Extract the [x, y] coordinate from the center of the cell holding the provided text.  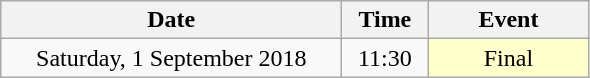
Date [172, 20]
11:30 [385, 58]
Final [508, 58]
Event [508, 20]
Time [385, 20]
Saturday, 1 September 2018 [172, 58]
